Provide the (X, Y) coordinate of the cell's center where the given text is located.  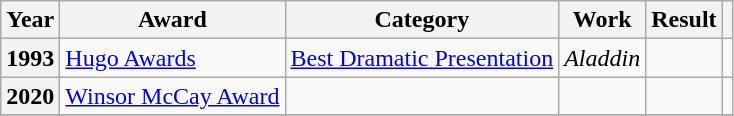
Winsor McCay Award (172, 96)
1993 (30, 58)
Best Dramatic Presentation (422, 58)
Work (602, 20)
Award (172, 20)
Hugo Awards (172, 58)
2020 (30, 96)
Year (30, 20)
Category (422, 20)
Result (684, 20)
Aladdin (602, 58)
